Scan for the cell matching the given text and deliver its (X, Y) coordinate at center. 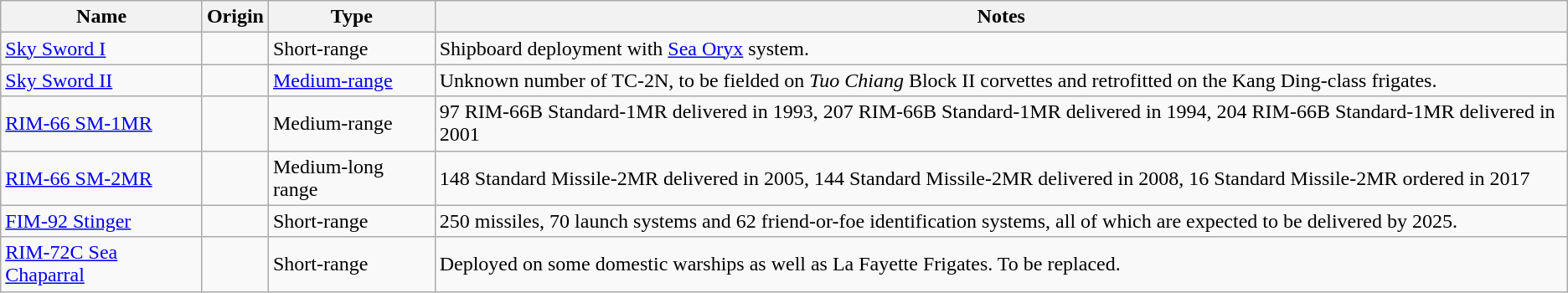
Medium-long range (352, 177)
Sky Sword II (102, 80)
Sky Sword I (102, 49)
RIM-66 SM-1MR (102, 124)
Deployed on some domestic warships as well as La Fayette Frigates. To be replaced. (1001, 265)
FIM-92 Stinger (102, 221)
Unknown number of TC-2N, to be fielded on Tuo Chiang Block II corvettes and retrofitted on the Kang Ding-class frigates. (1001, 80)
Notes (1001, 17)
Name (102, 17)
250 missiles, 70 launch systems and 62 friend-or-foe identification systems, all of which are expected to be delivered by 2025. (1001, 221)
RIM-66 SM-2MR (102, 177)
Type (352, 17)
RIM-72C Sea Chaparral (102, 265)
148 Standard Missile-2MR delivered in 2005, 144 Standard Missile-2MR delivered in 2008, 16 Standard Missile-2MR ordered in 2017 (1001, 177)
97 RIM-66B Standard-1MR delivered in 1993, 207 RIM-66B Standard-1MR delivered in 1994, 204 RIM-66B Standard-1MR delivered in 2001 (1001, 124)
Shipboard deployment with Sea Oryx system. (1001, 49)
Origin (235, 17)
